Scan for the cell matching the given text and deliver its [X, Y] coordinate at center. 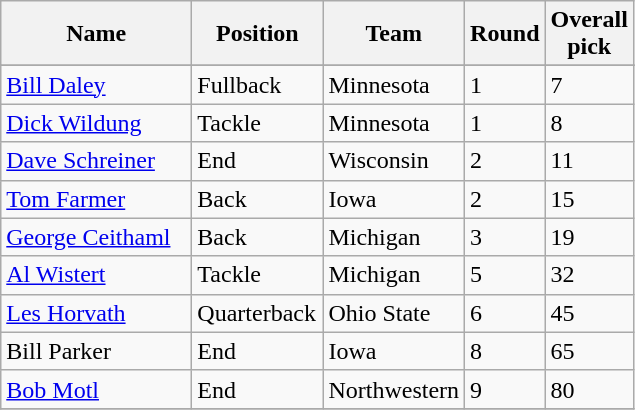
7 [589, 85]
Tom Farmer [96, 199]
Les Horvath [96, 313]
Wisconsin [394, 161]
6 [505, 313]
Name [96, 34]
George Ceithaml [96, 237]
Team [394, 34]
Al Wistert [96, 275]
Fullback [258, 85]
45 [589, 313]
Quarterback [258, 313]
Dave Schreiner [96, 161]
Bill Daley [96, 85]
Round [505, 34]
19 [589, 237]
15 [589, 199]
Ohio State [394, 313]
Overall pick [589, 34]
Dick Wildung [96, 123]
9 [505, 389]
80 [589, 389]
32 [589, 275]
3 [505, 237]
Northwestern [394, 389]
Bob Motl [96, 389]
65 [589, 351]
Position [258, 34]
Bill Parker [96, 351]
5 [505, 275]
11 [589, 161]
